Output the (X, Y) coordinate of the center of the cell containing the given text.  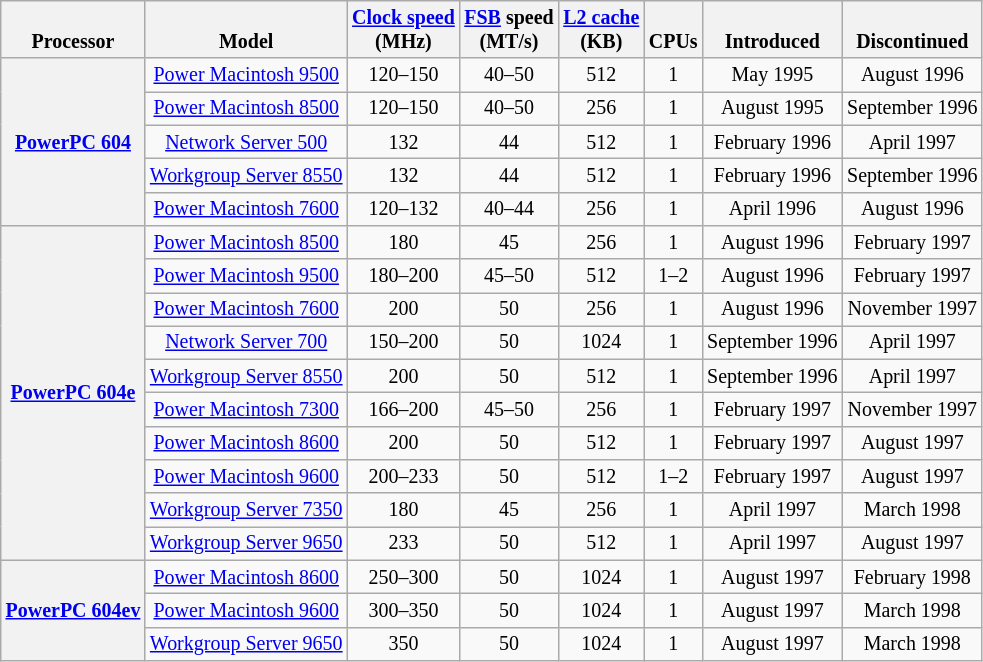
40–44 (510, 208)
CPUs (673, 30)
February 1998 (912, 578)
120–132 (403, 208)
May 1995 (772, 76)
200–233 (403, 476)
PowerPC 604ev (73, 611)
Network Server 700 (246, 342)
PowerPC 604e (73, 394)
Power Macintosh 7300 (246, 410)
FSB speed(MT/s) (510, 30)
300–350 (403, 610)
Processor (73, 30)
Clock speed(MHz) (403, 30)
250–300 (403, 578)
350 (403, 644)
233 (403, 544)
Workgroup Server 7350 (246, 510)
April 1996 (772, 208)
150–200 (403, 342)
Model (246, 30)
PowerPC 604 (73, 142)
166–200 (403, 410)
August 1995 (772, 108)
180–200 (403, 276)
Network Server 500 (246, 142)
L2 cache(KB) (601, 30)
Discontinued (912, 30)
Introduced (772, 30)
